Output the (X, Y) coordinate of the center of the cell containing the given text.  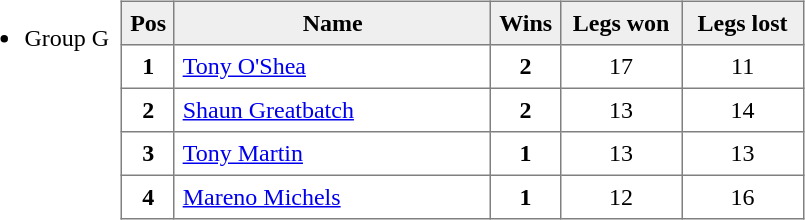
12 (621, 197)
Shaun Greatbatch (332, 110)
3 (148, 154)
Legs lost (743, 23)
16 (743, 197)
17 (621, 67)
Tony Martin (332, 154)
Pos (148, 23)
11 (743, 67)
Wins (526, 23)
Tony O'Shea (332, 67)
Mareno Michels (332, 197)
Legs won (621, 23)
4 (148, 197)
14 (743, 110)
Name (332, 23)
